Return the [x, y] coordinate for the center point of the cell that contains the specified text.  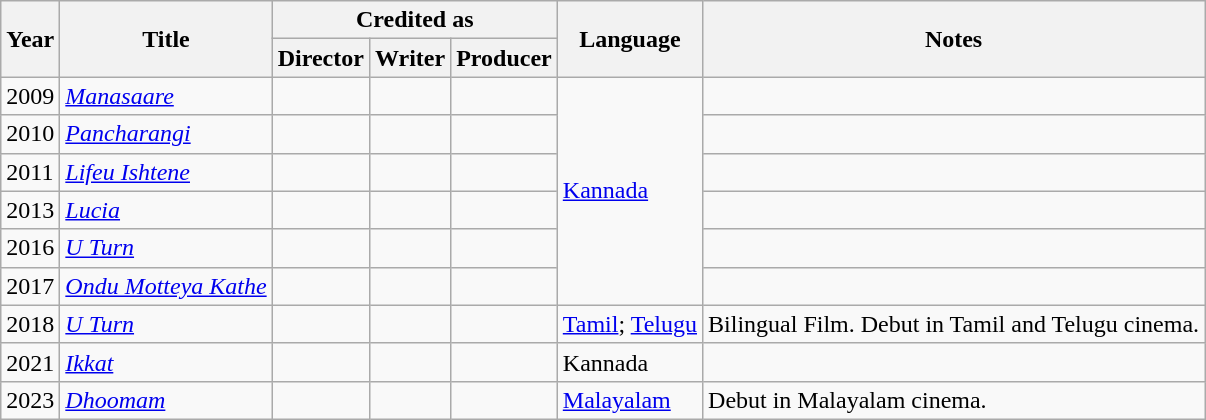
2021 [30, 362]
Writer [410, 58]
2009 [30, 96]
2023 [30, 400]
Ondu Motteya Kathe [166, 286]
Title [166, 39]
Lucia [166, 210]
Malayalam [630, 400]
2010 [30, 134]
Dhoomam [166, 400]
Ikkat [166, 362]
Debut in Malayalam cinema. [954, 400]
2017 [30, 286]
Pancharangi [166, 134]
Language [630, 39]
Manasaare [166, 96]
Bilingual Film. Debut in Tamil and Telugu cinema. [954, 324]
Lifeu Ishtene [166, 172]
Year [30, 39]
Producer [504, 58]
2016 [30, 248]
2011 [30, 172]
2013 [30, 210]
Tamil; Telugu [630, 324]
Notes [954, 39]
2018 [30, 324]
Director [320, 58]
Credited as [414, 20]
